Extract the [X, Y] coordinate from the center of the cell holding the provided text.  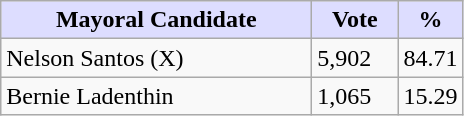
Mayoral Candidate [156, 20]
5,902 [355, 58]
% [430, 20]
84.71 [430, 58]
Vote [355, 20]
1,065 [355, 96]
Nelson Santos (X) [156, 58]
Bernie Ladenthin [156, 96]
15.29 [430, 96]
